Locate the cell with the specified text and output its [x, y] center coordinate. 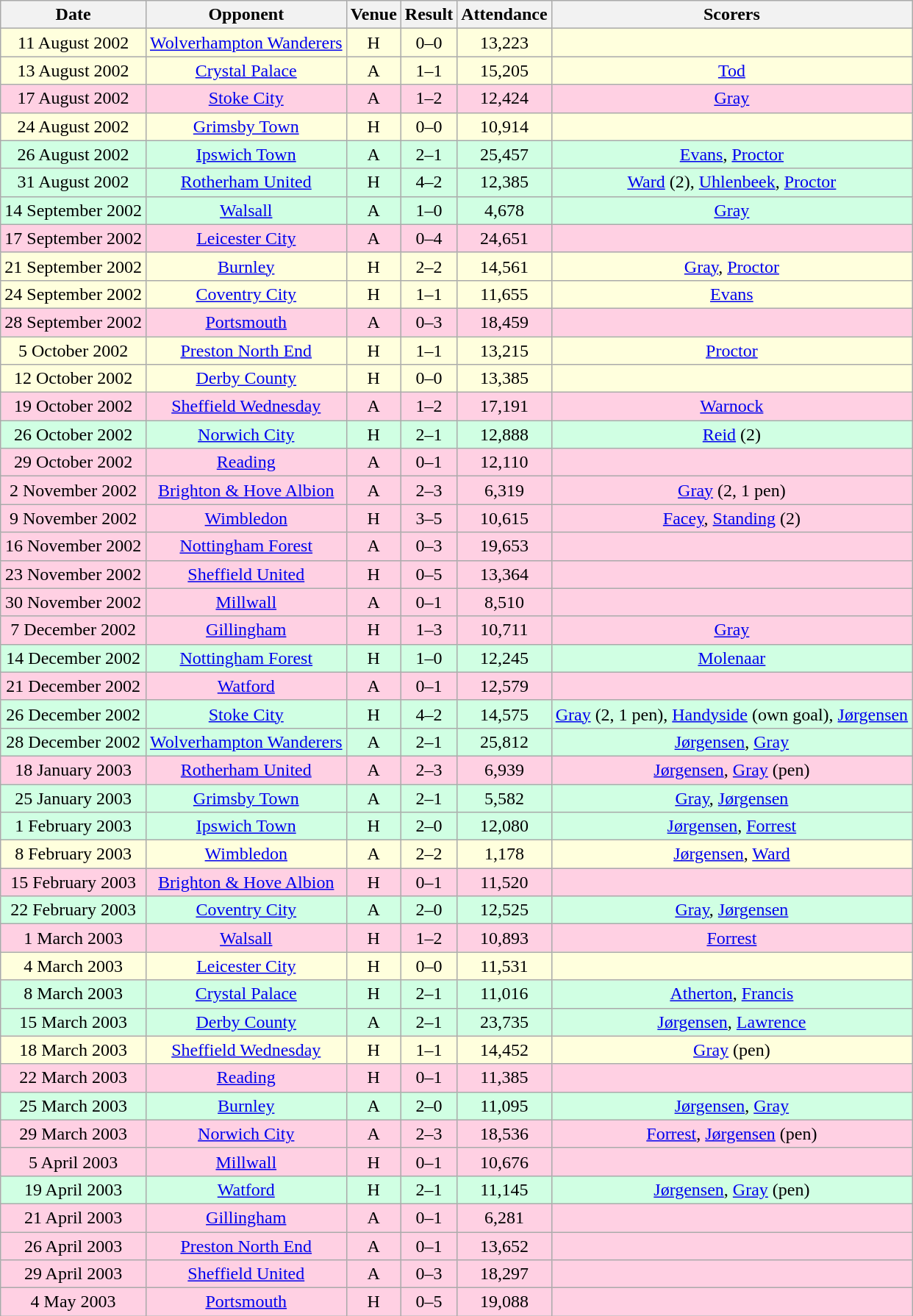
10,711 [504, 630]
8,510 [504, 602]
24,651 [504, 238]
5 October 2002 [74, 351]
26 October 2002 [74, 435]
22 March 2003 [74, 1078]
15 March 2003 [74, 1022]
25,812 [504, 742]
6,939 [504, 770]
8 February 2003 [74, 854]
13 August 2002 [74, 71]
11,520 [504, 882]
29 March 2003 [74, 1134]
11,531 [504, 966]
13,652 [504, 1246]
18,536 [504, 1134]
25 January 2003 [74, 798]
Attendance [504, 15]
Ward (2), Uhlenbeek, Proctor [732, 182]
Molenaar [732, 658]
10,615 [504, 518]
13,364 [504, 574]
11,145 [504, 1190]
26 August 2002 [74, 154]
25 March 2003 [74, 1106]
19 April 2003 [74, 1190]
Scorers [732, 15]
30 November 2002 [74, 602]
5,582 [504, 798]
11,655 [504, 294]
6,281 [504, 1217]
31 August 2002 [74, 182]
13,223 [504, 43]
Gray (2, 1 pen) [732, 490]
17 September 2002 [74, 238]
18,297 [504, 1274]
15 February 2003 [74, 882]
10,914 [504, 126]
12,080 [504, 826]
13,215 [504, 351]
14 December 2002 [74, 658]
14,452 [504, 1050]
12 October 2002 [74, 379]
14 September 2002 [74, 210]
Warnock [732, 407]
Result [429, 15]
10,893 [504, 938]
8 March 2003 [74, 994]
11,095 [504, 1106]
Jørgensen, Forrest [732, 826]
10,676 [504, 1162]
11,016 [504, 994]
12,110 [504, 462]
7 December 2002 [74, 630]
26 April 2003 [74, 1246]
21 September 2002 [74, 266]
Forrest [732, 938]
19,653 [504, 546]
Tod [732, 71]
5 April 2003 [74, 1162]
21 April 2003 [74, 1217]
Gray, Proctor [732, 266]
23,735 [504, 1022]
13,385 [504, 379]
4 March 2003 [74, 966]
29 October 2002 [74, 462]
4,678 [504, 210]
18 March 2003 [74, 1050]
12,385 [504, 182]
1–3 [429, 630]
Jørgensen, Ward [732, 854]
Venue [373, 15]
25,457 [504, 154]
12,245 [504, 658]
1 March 2003 [74, 938]
23 November 2002 [74, 574]
12,525 [504, 910]
19 October 2002 [74, 407]
29 April 2003 [74, 1274]
Date [74, 15]
6,319 [504, 490]
3–5 [429, 518]
1,178 [504, 854]
9 November 2002 [74, 518]
26 December 2002 [74, 714]
Forrest, Jørgensen (pen) [732, 1134]
17 August 2002 [74, 99]
2 November 2002 [74, 490]
Gray (pen) [732, 1050]
11,385 [504, 1078]
Gray (2, 1 pen), Handyside (own goal), Jørgensen [732, 714]
24 August 2002 [74, 126]
19,088 [504, 1302]
18 January 2003 [74, 770]
0–4 [429, 238]
1 February 2003 [74, 826]
11 August 2002 [74, 43]
Opponent [246, 15]
Atherton, Francis [732, 994]
Evans [732, 294]
Reid (2) [732, 435]
Evans, Proctor [732, 154]
24 September 2002 [74, 294]
Facey, Standing (2) [732, 518]
12,888 [504, 435]
17,191 [504, 407]
4 May 2003 [74, 1302]
14,575 [504, 714]
28 December 2002 [74, 742]
15,205 [504, 71]
16 November 2002 [74, 546]
Jørgensen, Lawrence [732, 1022]
18,459 [504, 322]
Proctor [732, 351]
14,561 [504, 266]
21 December 2002 [74, 686]
12,424 [504, 99]
12,579 [504, 686]
22 February 2003 [74, 910]
28 September 2002 [74, 322]
